Return [x, y] of the center of cell containing provided text 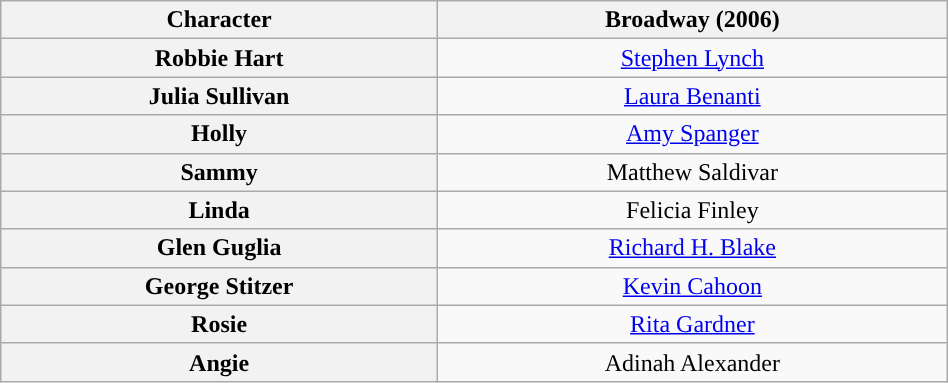
Richard H. Blake [692, 248]
George Stitzer [220, 286]
Matthew Saldivar [692, 172]
Amy Spanger [692, 134]
Holly [220, 134]
Julia Sullivan [220, 96]
Sammy [220, 172]
Angie [220, 362]
Character [220, 20]
Laura Benanti [692, 96]
Stephen Lynch [692, 58]
Kevin Cahoon [692, 286]
Robbie Hart [220, 58]
Adinah Alexander [692, 362]
Rita Gardner [692, 324]
Felicia Finley [692, 210]
Glen Guglia [220, 248]
Broadway (2006) [692, 20]
Rosie [220, 324]
Linda [220, 210]
